Locate the cell with the specified text and output its [x, y] center coordinate. 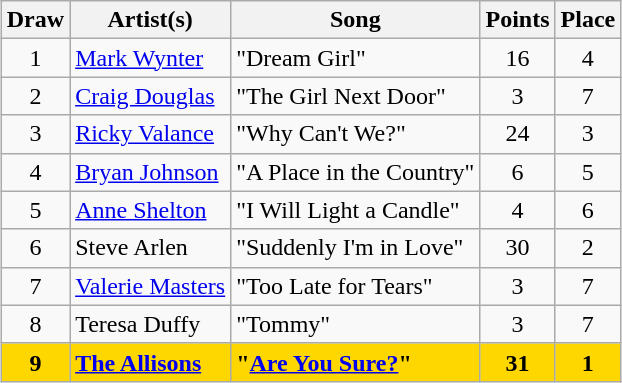
Anne Shelton [150, 210]
Steve Arlen [150, 248]
31 [518, 362]
Place [588, 20]
30 [518, 248]
Mark Wynter [150, 58]
Teresa Duffy [150, 324]
Draw [35, 20]
"A Place in the Country" [356, 172]
"Tommy" [356, 324]
"I Will Light a Candle" [356, 210]
16 [518, 58]
Craig Douglas [150, 96]
24 [518, 134]
"Why Can't We?" [356, 134]
"Are You Sure?" [356, 362]
Valerie Masters [150, 286]
"Suddenly I'm in Love" [356, 248]
9 [35, 362]
"Dream Girl" [356, 58]
"The Girl Next Door" [356, 96]
Points [518, 20]
Bryan Johnson [150, 172]
8 [35, 324]
The Allisons [150, 362]
Song [356, 20]
Artist(s) [150, 20]
"Too Late for Tears" [356, 286]
Ricky Valance [150, 134]
